Scan for the cell matching the given text and deliver its (X, Y) coordinate at center. 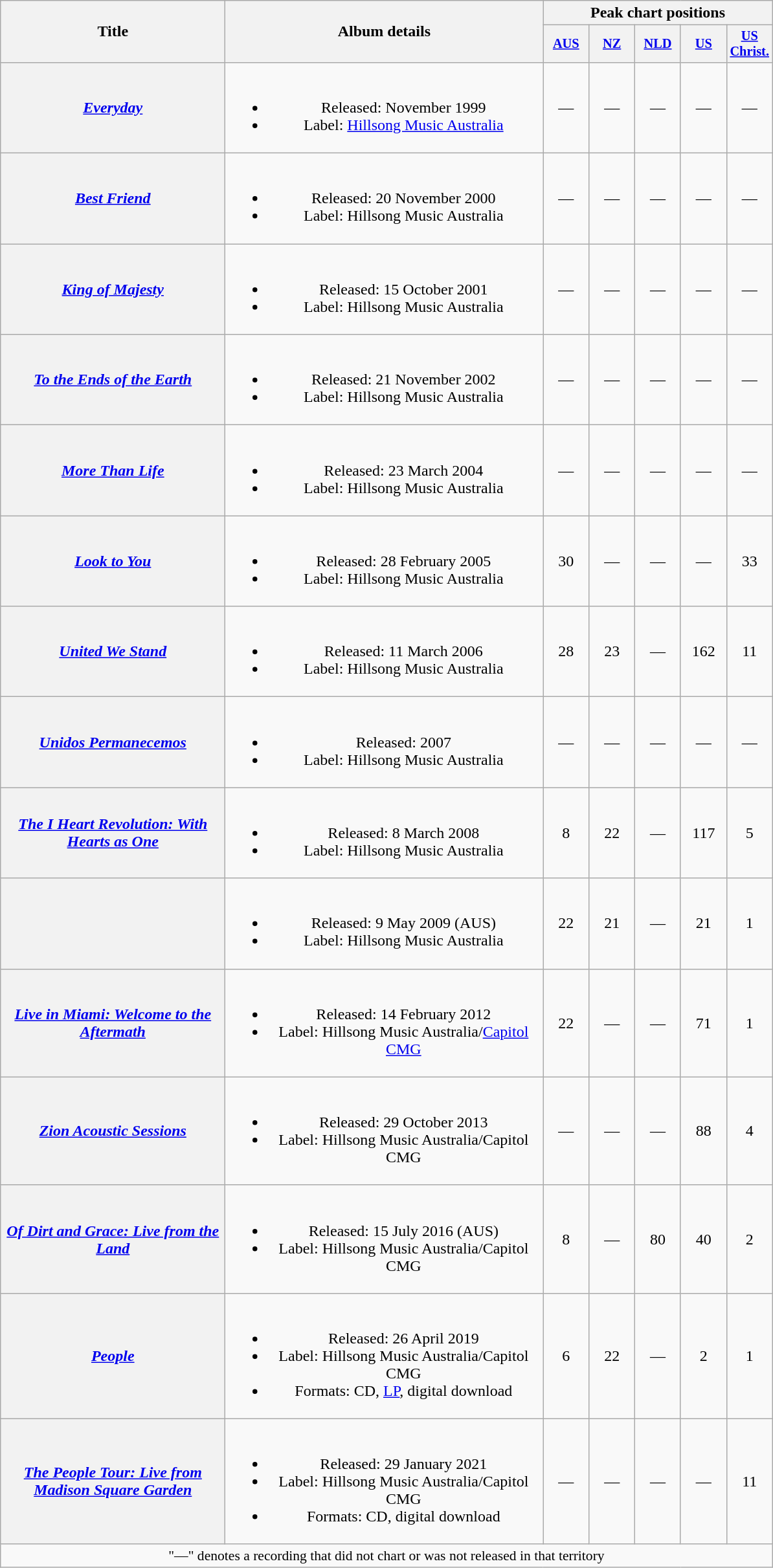
US (703, 44)
United We Stand (113, 652)
Released: 9 May 2009 (AUS)Label: Hillsong Music Australia (385, 923)
30 (566, 561)
Released: 8 March 2008Label: Hillsong Music Australia (385, 833)
Released: 11 March 2006Label: Hillsong Music Australia (385, 652)
More Than Life (113, 470)
King of Majesty (113, 289)
The People Tour: Live from Madison Square Garden (113, 1481)
Title (113, 32)
Look to You (113, 561)
Best Friend (113, 199)
Released: 23 March 2004Label: Hillsong Music Australia (385, 470)
Live in Miami: Welcome to the Aftermath (113, 1022)
Peak chart positions (658, 13)
Of Dirt and Grace: Live from the Land (113, 1239)
To the Ends of the Earth (113, 380)
Released: 29 January 2021Label: Hillsong Music Australia/Capitol CMGFormats: CD, digital download (385, 1481)
"—" denotes a recording that did not chart or was not released in that territory (386, 1556)
Released: 15 July 2016 (AUS)Label: Hillsong Music Australia/Capitol CMG (385, 1239)
USChrist. (750, 44)
Released: 26 April 2019Label: Hillsong Music Australia/Capitol CMGFormats: CD, LP, digital download (385, 1356)
28 (566, 652)
NLD (658, 44)
People (113, 1356)
6 (566, 1356)
Released: 28 February 2005Label: Hillsong Music Australia (385, 561)
88 (703, 1131)
Released: 21 November 2002Label: Hillsong Music Australia (385, 380)
Released: 14 February 2012Label: Hillsong Music Australia/Capitol CMG (385, 1022)
80 (658, 1239)
162 (703, 652)
5 (750, 833)
71 (703, 1022)
Everyday (113, 107)
Released: 2007Label: Hillsong Music Australia (385, 742)
40 (703, 1239)
117 (703, 833)
23 (612, 652)
NZ (612, 44)
Zion Acoustic Sessions (113, 1131)
Album details (385, 32)
Released: November 1999Label: Hillsong Music Australia (385, 107)
Released: 20 November 2000Label: Hillsong Music Australia (385, 199)
Released: 29 October 2013Label: Hillsong Music Australia/Capitol CMG (385, 1131)
Unidos Permanecemos (113, 742)
33 (750, 561)
The I Heart Revolution: With Hearts as One (113, 833)
AUS (566, 44)
Released: 15 October 2001Label: Hillsong Music Australia (385, 289)
4 (750, 1131)
